Determine the [X, Y] coordinate at the center of the cell enclosing the given text.  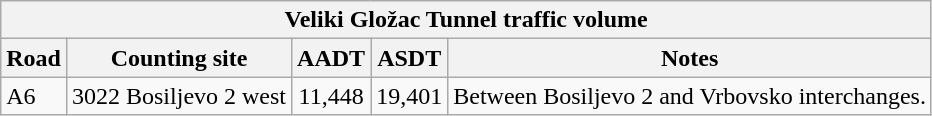
AADT [332, 58]
3022 Bosiljevo 2 west [178, 96]
19,401 [410, 96]
Veliki Gložac Tunnel traffic volume [466, 20]
Notes [690, 58]
Road [34, 58]
A6 [34, 96]
ASDT [410, 58]
11,448 [332, 96]
Between Bosiljevo 2 and Vrbovsko interchanges. [690, 96]
Counting site [178, 58]
